Determine the (x, y) coordinate at the center of the cell enclosing the given text.  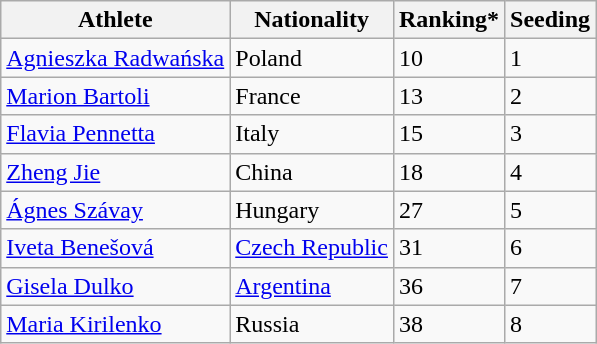
Seeding (550, 20)
China (312, 172)
7 (550, 286)
Russia (312, 324)
Argentina (312, 286)
Athlete (116, 20)
1 (550, 58)
Zheng Jie (116, 172)
10 (448, 58)
15 (448, 134)
3 (550, 134)
Czech Republic (312, 248)
Gisela Dulko (116, 286)
Agnieszka Radwańska (116, 58)
6 (550, 248)
Ranking* (448, 20)
Flavia Pennetta (116, 134)
31 (448, 248)
18 (448, 172)
Nationality (312, 20)
Iveta Benešová (116, 248)
4 (550, 172)
2 (550, 96)
Ágnes Szávay (116, 210)
Hungary (312, 210)
8 (550, 324)
36 (448, 286)
Maria Kirilenko (116, 324)
27 (448, 210)
Poland (312, 58)
38 (448, 324)
Marion Bartoli (116, 96)
Italy (312, 134)
France (312, 96)
5 (550, 210)
13 (448, 96)
